Search for the cell housing the specified text and yield its [x, y] center coordinate. 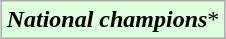
National champions* [113, 20]
